Detect which cell encompasses the target text, then output its (x, y) center coordinate. 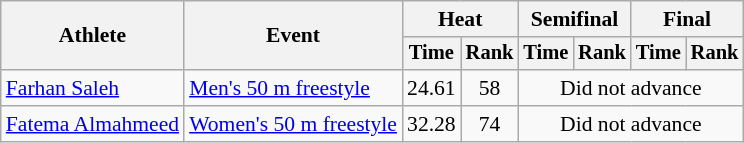
Farhan Saleh (92, 88)
Fatema Almahmeed (92, 124)
Athlete (92, 36)
24.61 (432, 88)
Men's 50 m freestyle (293, 88)
Women's 50 m freestyle (293, 124)
Event (293, 36)
Semifinal (574, 19)
58 (490, 88)
32.28 (432, 124)
Heat (460, 19)
74 (490, 124)
Final (687, 19)
